Locate the cell with the specified text and output its [x, y] center coordinate. 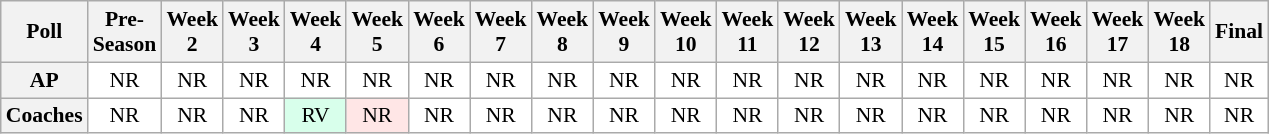
Poll [44, 32]
Week18 [1179, 32]
Coaches [44, 116]
Week15 [994, 32]
Final [1239, 32]
Week8 [562, 32]
Week2 [192, 32]
Week17 [1118, 32]
Week12 [809, 32]
Week3 [254, 32]
Week7 [501, 32]
RV [316, 116]
Week16 [1056, 32]
AP [44, 80]
Week9 [624, 32]
Week11 [748, 32]
Week4 [316, 32]
Week10 [686, 32]
Pre-Season [125, 32]
Week6 [439, 32]
Week5 [377, 32]
Week13 [871, 32]
Week14 [933, 32]
